Provide the [x, y] coordinate of the cell's center where the given text is located.  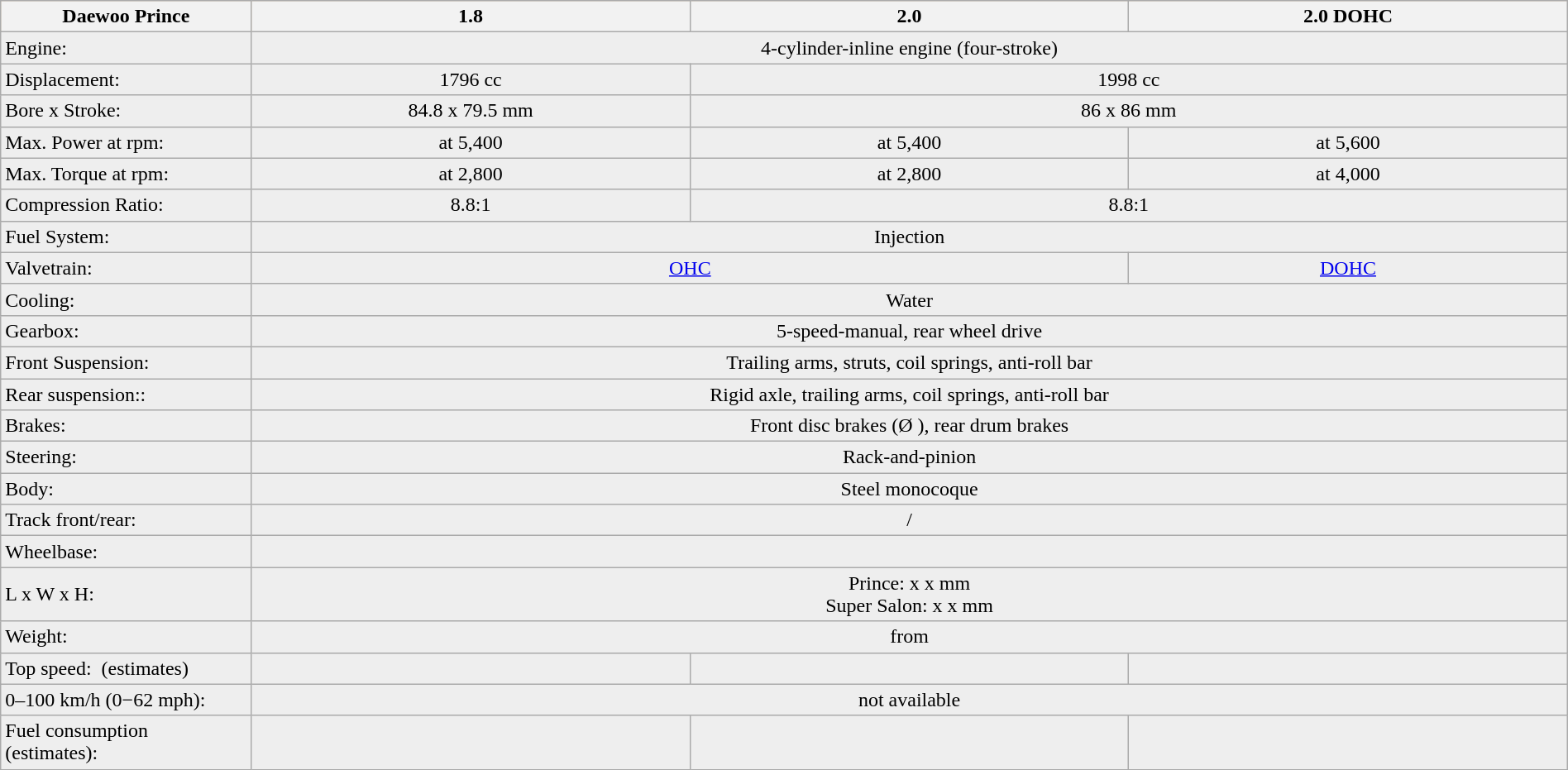
Injection [910, 237]
Prince: x x mm Super Salon: x x mm [910, 594]
L x W x H: [126, 594]
Rack-and-pinion [910, 457]
Fuel System: [126, 237]
Front Suspension: [126, 362]
Body: [126, 489]
at 5,600 [1348, 142]
1796 cc [471, 79]
0–100 km/h (0−62 mph): [126, 700]
86 x 86 mm [1128, 111]
Wheelbase: [126, 552]
Max. Power at rpm: [126, 142]
2.0 DOHC [1348, 17]
Gearbox: [126, 331]
Weight: [126, 637]
Steel monocoque [910, 489]
Displacement: [126, 79]
Bore x Stroke: [126, 111]
/ [910, 520]
5-speed-manual, rear wheel drive [910, 331]
1.8 [471, 17]
Engine: [126, 48]
Cooling: [126, 299]
Top speed: (estimates) [126, 668]
84.8 x 79.5 mm [471, 111]
Water [910, 299]
Rigid axle, trailing arms, coil springs, anti-roll bar [910, 395]
DOHC [1348, 268]
OHC [690, 268]
Track front/rear: [126, 520]
Daewoo Prince [126, 17]
2.0 [909, 17]
Rear suspension:: [126, 395]
Front disc brakes (Ø ), rear drum brakes [910, 426]
Fuel consumption (estimates): [126, 743]
Brakes: [126, 426]
4-cylinder-inline engine (four-stroke) [910, 48]
not available [910, 700]
Valvetrain: [126, 268]
Steering: [126, 457]
from [910, 637]
1998 cc [1128, 79]
Max. Torque at rpm: [126, 174]
Trailing arms, struts, coil springs, anti-roll bar [910, 362]
at 4,000 [1348, 174]
Compression Ratio: [126, 205]
